For the text-containing cell, return its midpoint in [X, Y] coordinate format. 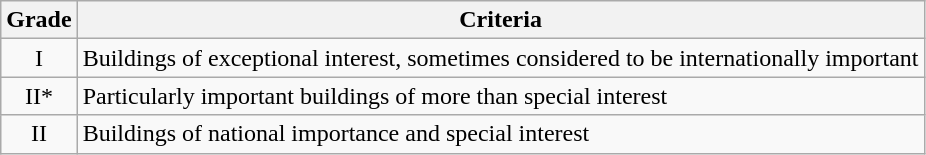
Buildings of national importance and special interest [500, 134]
Grade [39, 20]
Particularly important buildings of more than special interest [500, 96]
Buildings of exceptional interest, sometimes considered to be internationally important [500, 58]
I [39, 58]
Criteria [500, 20]
II [39, 134]
II* [39, 96]
